Detect which cell encompasses the target text, then output its [x, y] center coordinate. 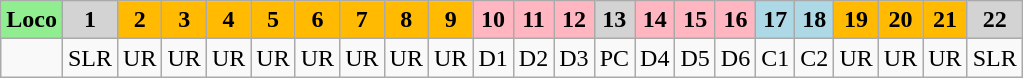
D3 [574, 58]
C2 [814, 58]
21 [945, 20]
D2 [533, 58]
C1 [776, 58]
7 [362, 20]
19 [856, 20]
5 [273, 20]
18 [814, 20]
2 [140, 20]
D5 [695, 58]
D1 [493, 58]
17 [776, 20]
D4 [655, 58]
13 [614, 20]
11 [533, 20]
D6 [735, 58]
6 [317, 20]
3 [184, 20]
9 [450, 20]
15 [695, 20]
Loco [32, 20]
1 [90, 20]
14 [655, 20]
PC [614, 58]
22 [994, 20]
8 [406, 20]
4 [228, 20]
16 [735, 20]
12 [574, 20]
20 [900, 20]
10 [493, 20]
